Scan for the cell matching the given text and deliver its (x, y) coordinate at center. 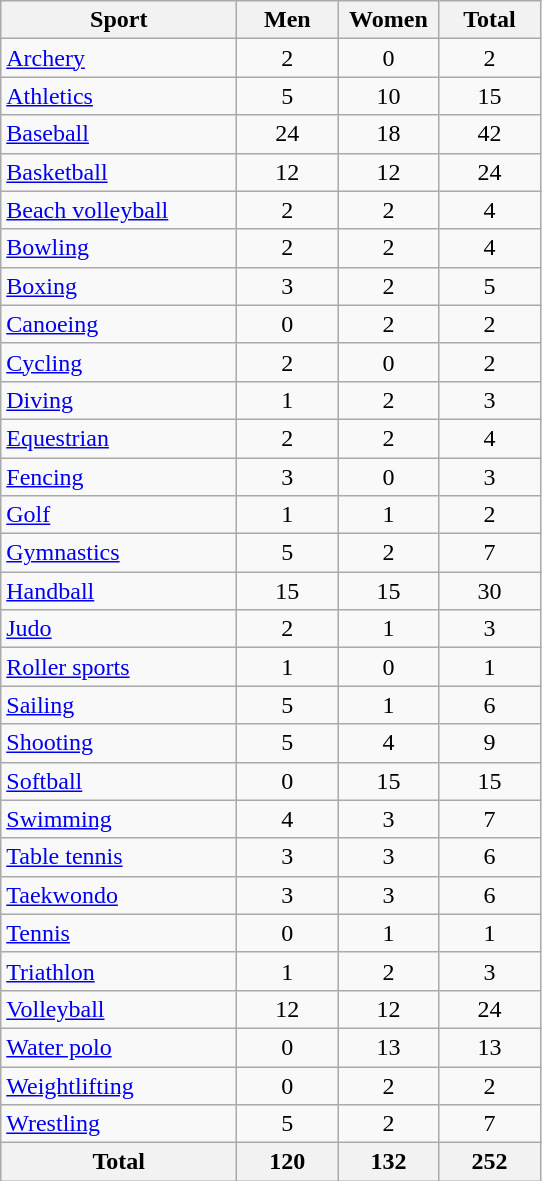
Weightlifting (119, 1085)
Taekwondo (119, 895)
Gymnastics (119, 553)
Judo (119, 629)
Women (388, 20)
Basketball (119, 172)
252 (490, 1162)
Swimming (119, 819)
Sailing (119, 705)
Golf (119, 515)
Softball (119, 781)
Athletics (119, 96)
10 (388, 96)
18 (388, 134)
30 (490, 591)
Water polo (119, 1047)
Triathlon (119, 971)
Archery (119, 58)
9 (490, 743)
Cycling (119, 362)
Baseball (119, 134)
Volleyball (119, 1009)
132 (388, 1162)
Beach volleyball (119, 210)
Sport (119, 20)
120 (288, 1162)
Canoeing (119, 324)
Diving (119, 400)
Bowling (119, 248)
Handball (119, 591)
Shooting (119, 743)
Equestrian (119, 438)
Wrestling (119, 1124)
Table tennis (119, 857)
Men (288, 20)
Fencing (119, 477)
Boxing (119, 286)
Roller sports (119, 667)
Tennis (119, 933)
42 (490, 134)
